Capture the cell that displays the provided text and extract its [X, Y] central coordinate. 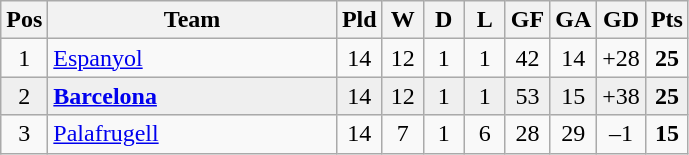
53 [527, 96]
Pts [666, 20]
–1 [622, 134]
Pos [24, 20]
Barcelona [192, 96]
GF [527, 20]
42 [527, 58]
+28 [622, 58]
Espanyol [192, 58]
GD [622, 20]
+38 [622, 96]
6 [484, 134]
2 [24, 96]
W [402, 20]
3 [24, 134]
28 [527, 134]
GA [574, 20]
Palafrugell [192, 134]
7 [402, 134]
Pld [359, 20]
29 [574, 134]
L [484, 20]
Team [192, 20]
D [444, 20]
